Determine the [X, Y] coordinate at the center of the cell enclosing the given text.  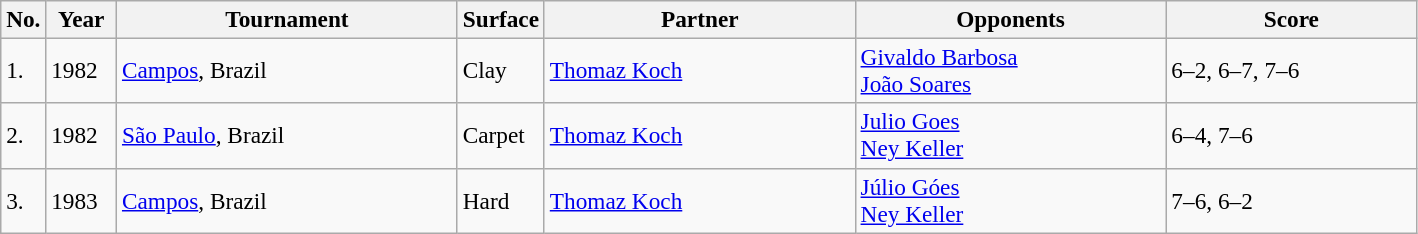
Score [1292, 19]
Júlio Góes Ney Keller [1010, 200]
6–2, 6–7, 7–6 [1292, 70]
Year [82, 19]
São Paulo, Brazil [288, 136]
2. [24, 136]
Clay [500, 70]
Julio Goes Ney Keller [1010, 136]
Opponents [1010, 19]
7–6, 6–2 [1292, 200]
Partner [700, 19]
Tournament [288, 19]
Carpet [500, 136]
Givaldo Barbosa João Soares [1010, 70]
1983 [82, 200]
No. [24, 19]
3. [24, 200]
Hard [500, 200]
6–4, 7–6 [1292, 136]
1. [24, 70]
Surface [500, 19]
